Output the (X, Y) coordinate of the center of the cell containing the given text.  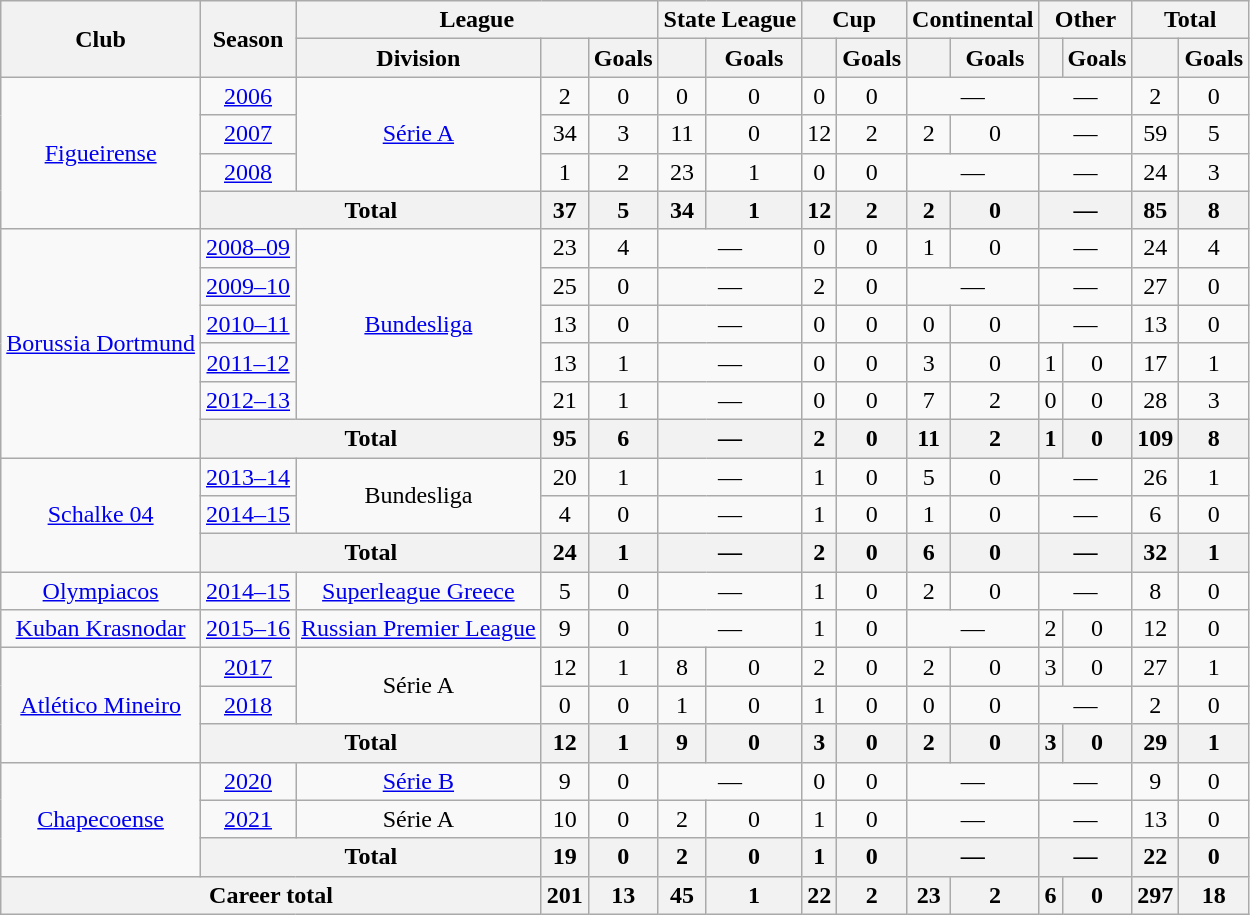
7 (929, 400)
21 (564, 400)
25 (564, 286)
20 (564, 477)
Season (248, 39)
Borussia Dortmund (101, 343)
Olympiacos (101, 591)
2009–10 (248, 286)
45 (682, 895)
Continental (973, 20)
29 (1156, 743)
2011–12 (248, 362)
10 (564, 819)
Division (419, 58)
2007 (248, 134)
Superleague Greece (419, 591)
2012–13 (248, 400)
2018 (248, 705)
19 (564, 857)
18 (1214, 895)
Atlético Mineiro (101, 705)
17 (1156, 362)
109 (1156, 438)
League (477, 20)
2013–14 (248, 477)
85 (1156, 210)
Série B (419, 781)
95 (564, 438)
201 (564, 895)
2006 (248, 96)
32 (1156, 553)
Figueirense (101, 153)
297 (1156, 895)
2008–09 (248, 248)
2008 (248, 172)
Kuban Krasnodar (101, 629)
Cup (854, 20)
2010–11 (248, 324)
Club (101, 39)
26 (1156, 477)
59 (1156, 134)
28 (1156, 400)
2021 (248, 819)
State League (730, 20)
2020 (248, 781)
Chapecoense (101, 819)
37 (564, 210)
Other (1086, 20)
Schalke 04 (101, 515)
Russian Premier League (419, 629)
2015–16 (248, 629)
2017 (248, 667)
Career total (271, 895)
